Return (X, Y) of the center of cell containing provided text 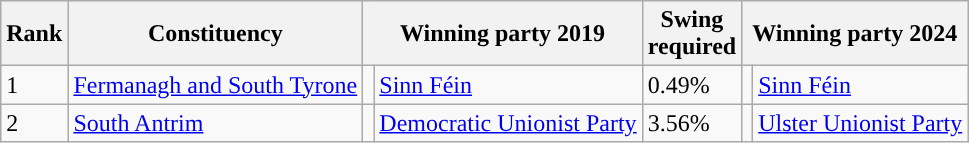
Winning party 2019 (502, 34)
Rank (34, 34)
Constituency (216, 34)
Ulster Unionist Party (860, 123)
Fermanagh and South Tyrone (216, 85)
3.56% (692, 123)
1 (34, 85)
2 (34, 123)
0.49% (692, 85)
South Antrim (216, 123)
Swing required (692, 34)
Winning party 2024 (855, 34)
Democratic Unionist Party (508, 123)
